Locate the cell with the specified text and output its [x, y] center coordinate. 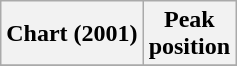
Peakposition [189, 34]
Chart (2001) [72, 34]
